Provide the [x, y] coordinate of the cell's center where the given text is located.  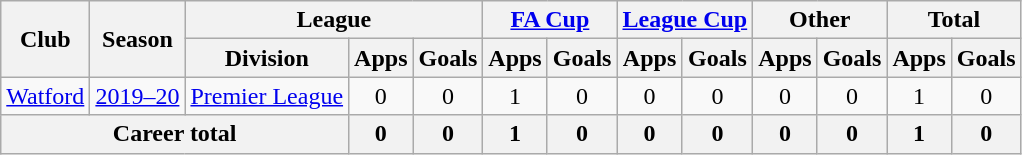
Premier League [267, 96]
Club [46, 39]
Season [138, 39]
League [334, 20]
Other [820, 20]
Division [267, 58]
League Cup [685, 20]
2019–20 [138, 96]
Career total [175, 134]
Total [954, 20]
FA Cup [550, 20]
Watford [46, 96]
